Pinpoint the cell where the given text exists, returning its (x, y) midpoint coordinate. 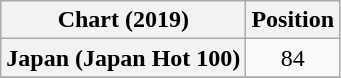
Chart (2019) (124, 20)
84 (293, 58)
Position (293, 20)
Japan (Japan Hot 100) (124, 58)
